Capture the cell that displays the provided text and extract its [x, y] central coordinate. 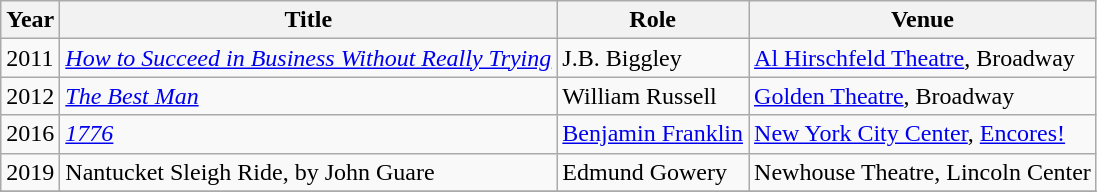
Nantucket Sleigh Ride, by John Guare [308, 172]
2012 [30, 96]
How to Succeed in Business Without Really Trying [308, 58]
Title [308, 20]
Role [653, 20]
Edmund Gowery [653, 172]
1776 [308, 134]
Venue [923, 20]
New York City Center, Encores! [923, 134]
William Russell [653, 96]
The Best Man [308, 96]
Year [30, 20]
2011 [30, 58]
Benjamin Franklin [653, 134]
Newhouse Theatre, Lincoln Center [923, 172]
J.B. Biggley [653, 58]
2019 [30, 172]
Al Hirschfeld Theatre, Broadway [923, 58]
2016 [30, 134]
Golden Theatre, Broadway [923, 96]
